Locate the cell with the specified text and output its [X, Y] center coordinate. 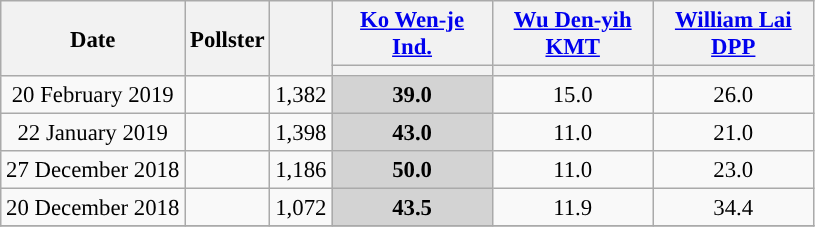
21.0 [734, 133]
22 January 2019 [93, 133]
Pollster [228, 38]
William LaiDPP [734, 34]
34.4 [734, 208]
1,186 [301, 170]
Wu Den-yihKMT [572, 34]
43.0 [412, 133]
23.0 [734, 170]
1,072 [301, 208]
11.9 [572, 208]
50.0 [412, 170]
43.5 [412, 208]
27 December 2018 [93, 170]
1,398 [301, 133]
15.0 [572, 95]
Ko Wen-jeInd. [412, 34]
20 February 2019 [93, 95]
Date [93, 38]
1,382 [301, 95]
39.0 [412, 95]
20 December 2018 [93, 208]
26.0 [734, 95]
